Search for the cell housing the specified text and yield its [x, y] center coordinate. 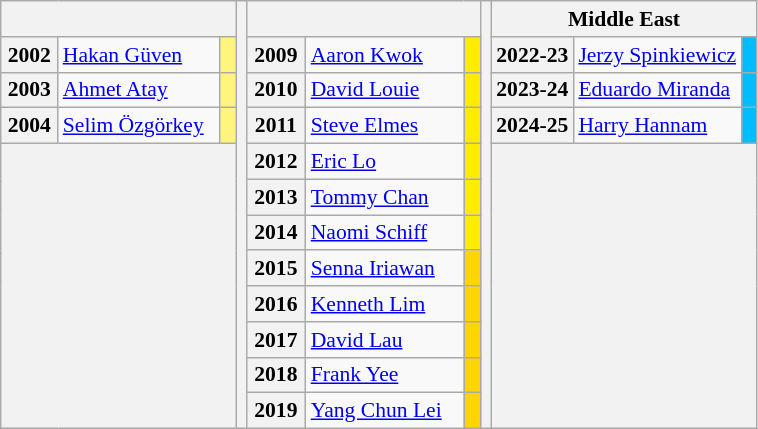
2022-23 [532, 55]
Steve Elmes [385, 126]
2014 [276, 233]
2015 [276, 269]
David Louie [385, 90]
Ahmet Atay [138, 90]
Kenneth Lim [385, 304]
2023-24 [532, 90]
Tommy Chan [385, 197]
2002 [30, 55]
2017 [276, 340]
Hakan Güven [138, 55]
Eduardo Miranda [657, 90]
Frank Yee [385, 375]
Senna Iriawan [385, 269]
Jerzy Spinkiewicz [657, 55]
2012 [276, 162]
Selim Özgörkey [138, 126]
2009 [276, 55]
Naomi Schiff [385, 233]
2018 [276, 375]
2011 [276, 126]
2003 [30, 90]
David Lau [385, 340]
2013 [276, 197]
Eric Lo [385, 162]
2016 [276, 304]
Middle East [624, 19]
2024-25 [532, 126]
2010 [276, 90]
2019 [276, 411]
Harry Hannam [657, 126]
2004 [30, 126]
Yang Chun Lei [385, 411]
Aaron Kwok [385, 55]
